Capture the cell that displays the provided text and extract its [x, y] central coordinate. 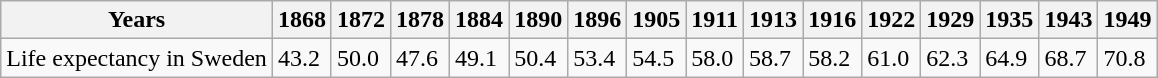
1905 [656, 20]
54.5 [656, 58]
1868 [302, 20]
70.8 [1128, 58]
50.4 [538, 58]
58.7 [774, 58]
62.3 [950, 58]
1878 [420, 20]
1913 [774, 20]
1943 [1068, 20]
1949 [1128, 20]
Life expectancy in Sweden [137, 58]
58.0 [715, 58]
1916 [832, 20]
50.0 [360, 58]
68.7 [1068, 58]
61.0 [892, 58]
1929 [950, 20]
1935 [1010, 20]
58.2 [832, 58]
64.9 [1010, 58]
1872 [360, 20]
Years [137, 20]
1890 [538, 20]
1922 [892, 20]
1896 [598, 20]
47.6 [420, 58]
49.1 [480, 58]
1911 [715, 20]
43.2 [302, 58]
1884 [480, 20]
53.4 [598, 58]
